Return the [x, y] coordinate for the center point of the cell that contains the specified text.  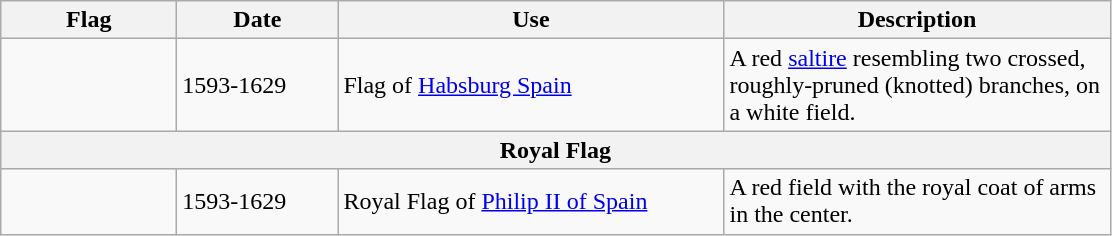
Use [531, 20]
Date [258, 20]
A red field with the royal coat of arms in the center. [917, 202]
Description [917, 20]
Royal Flag of Philip II of Spain [531, 202]
A red saltire resembling two crossed, roughly-pruned (knotted) branches, on a white field. [917, 85]
Flag of Habsburg Spain [531, 85]
Flag [89, 20]
Royal Flag [556, 150]
